Return the (x, y) coordinate for the center point of the cell that contains the specified text.  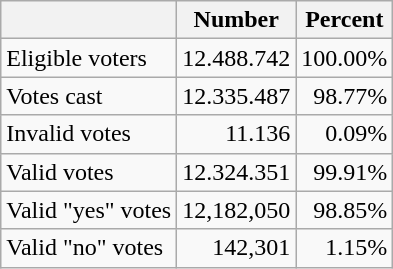
Number (236, 20)
12.488.742 (236, 58)
1.15% (344, 248)
12.335.487 (236, 96)
100.00% (344, 58)
Valid "yes" votes (89, 210)
Valid "no" votes (89, 248)
11.136 (236, 134)
Invalid votes (89, 134)
Votes cast (89, 96)
Eligible voters (89, 58)
142,301 (236, 248)
98.77% (344, 96)
99.91% (344, 172)
12.324.351 (236, 172)
12,182,050 (236, 210)
Valid votes (89, 172)
Percent (344, 20)
98.85% (344, 210)
0.09% (344, 134)
